Return [X, Y] of the center of cell containing provided text 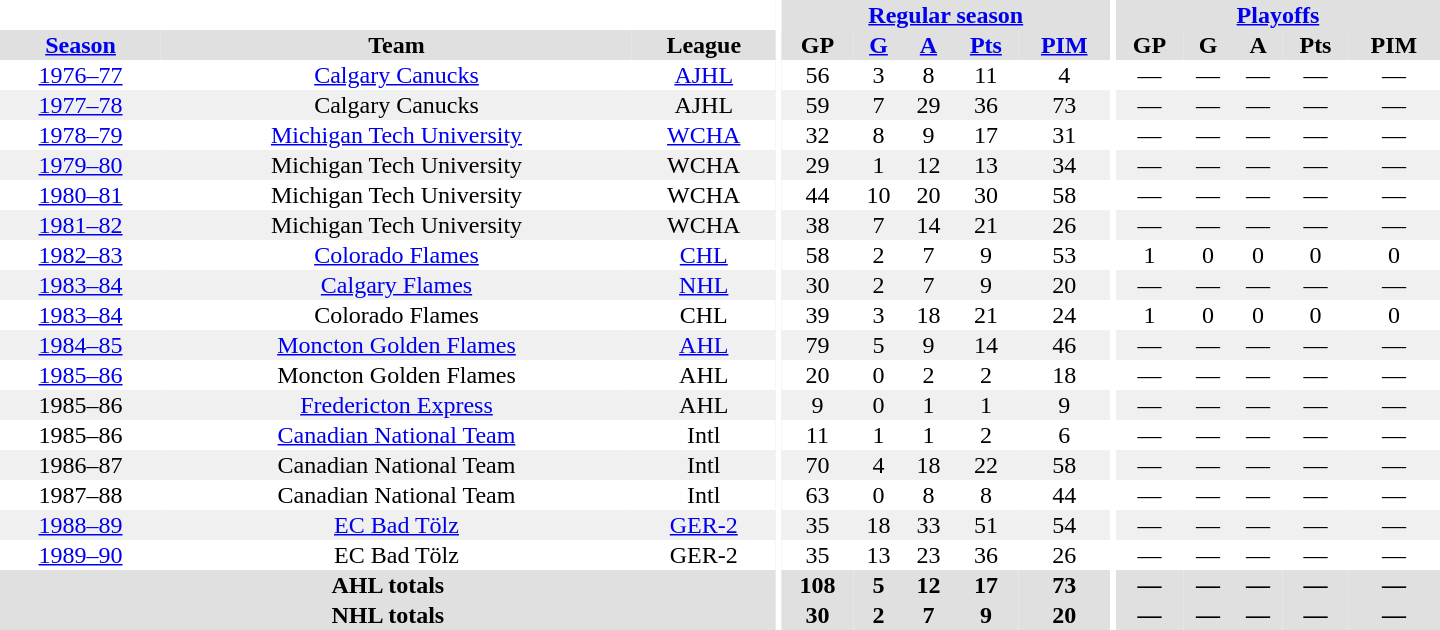
AHL totals [388, 585]
54 [1064, 525]
63 [817, 495]
League [704, 45]
1987–88 [80, 495]
1988–89 [80, 525]
34 [1064, 165]
33 [928, 525]
1982–83 [80, 255]
Team [396, 45]
1981–82 [80, 225]
1977–78 [80, 105]
32 [817, 135]
1978–79 [80, 135]
Season [80, 45]
Regular season [946, 15]
Playoffs [1278, 15]
46 [1064, 345]
1980–81 [80, 195]
1979–80 [80, 165]
10 [879, 195]
38 [817, 225]
108 [817, 585]
51 [986, 525]
NHL totals [388, 615]
56 [817, 75]
1986–87 [80, 465]
79 [817, 345]
59 [817, 105]
6 [1064, 435]
24 [1064, 315]
22 [986, 465]
70 [817, 465]
1984–85 [80, 345]
1976–77 [80, 75]
NHL [704, 285]
23 [928, 555]
31 [1064, 135]
1989–90 [80, 555]
Fredericton Express [396, 405]
Calgary Flames [396, 285]
53 [1064, 255]
39 [817, 315]
